Identify which cell holds the provided text, then report its (X, Y) central coordinate. 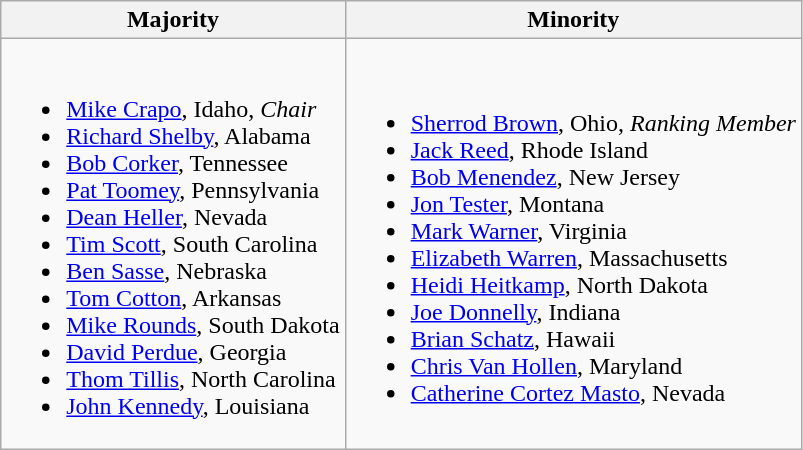
Majority (173, 20)
Minority (573, 20)
